Output the (x, y) coordinate of the center of the cell containing the given text.  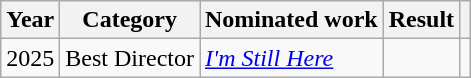
Year (30, 20)
Category (130, 20)
Nominated work (292, 20)
I'm Still Here (292, 58)
Best Director (130, 58)
Result (421, 20)
2025 (30, 58)
